Output the (X, Y) coordinate of the center of the cell containing the given text.  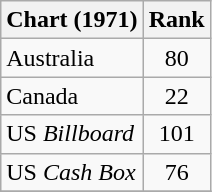
22 (176, 96)
80 (176, 58)
US Cash Box (72, 172)
Canada (72, 96)
101 (176, 134)
Chart (1971) (72, 20)
Rank (176, 20)
76 (176, 172)
Australia (72, 58)
US Billboard (72, 134)
